For the text-containing cell, return its midpoint in [X, Y] coordinate format. 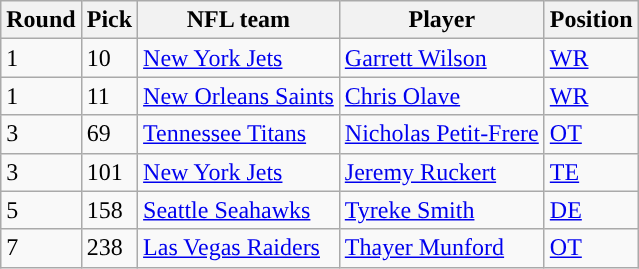
11 [109, 96]
DE [591, 210]
101 [109, 172]
Seattle Seahawks [239, 210]
Thayer Munford [442, 248]
7 [41, 248]
10 [109, 58]
Tennessee Titans [239, 134]
Garrett Wilson [442, 58]
Nicholas Petit-Frere [442, 134]
Jeremy Ruckert [442, 172]
Position [591, 20]
TE [591, 172]
5 [41, 210]
New Orleans Saints [239, 96]
Chris Olave [442, 96]
238 [109, 248]
69 [109, 134]
Tyreke Smith [442, 210]
Las Vegas Raiders [239, 248]
158 [109, 210]
NFL team [239, 20]
Pick [109, 20]
Round [41, 20]
Player [442, 20]
